Find where the given text appears and provide that cell's center as [x, y] coordinate. 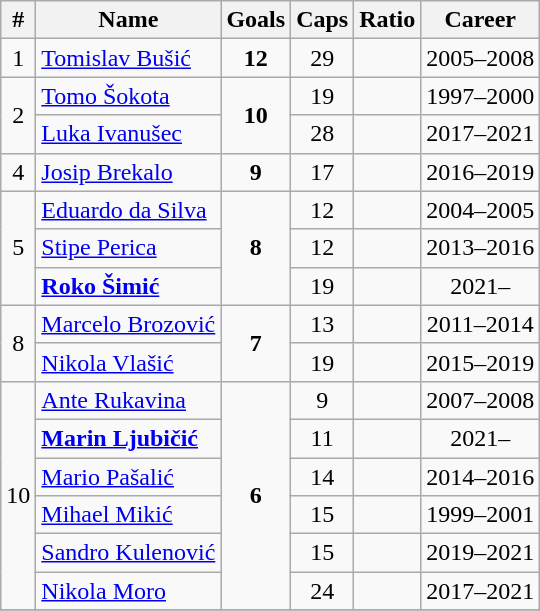
2 [18, 115]
6 [256, 495]
24 [322, 591]
Stipe Perica [128, 248]
Mihael Mikić [128, 515]
Nikola Moro [128, 591]
2004–2005 [480, 210]
2005–2008 [480, 58]
Tomislav Bušić [128, 58]
11 [322, 438]
13 [322, 324]
Marin Ljubičić [128, 438]
Name [128, 20]
Nikola Vlašić [128, 362]
Caps [322, 20]
Marcelo Brozović [128, 324]
2016–2019 [480, 172]
Ratio [388, 20]
1999–2001 [480, 515]
Sandro Kulenović [128, 553]
Josip Brekalo [128, 172]
Eduardo da Silva [128, 210]
1 [18, 58]
2007–2008 [480, 400]
2019–2021 [480, 553]
2015–2019 [480, 362]
Mario Pašalić [128, 477]
17 [322, 172]
2011–2014 [480, 324]
5 [18, 248]
2014–2016 [480, 477]
2013–2016 [480, 248]
Goals [256, 20]
29 [322, 58]
Tomo Šokota [128, 96]
Luka Ivanušec [128, 134]
14 [322, 477]
1997–2000 [480, 96]
Career [480, 20]
7 [256, 343]
# [18, 20]
4 [18, 172]
Ante Rukavina [128, 400]
28 [322, 134]
Roko Šimić [128, 286]
